Return the [x, y] coordinate for the center point of the cell that contains the specified text.  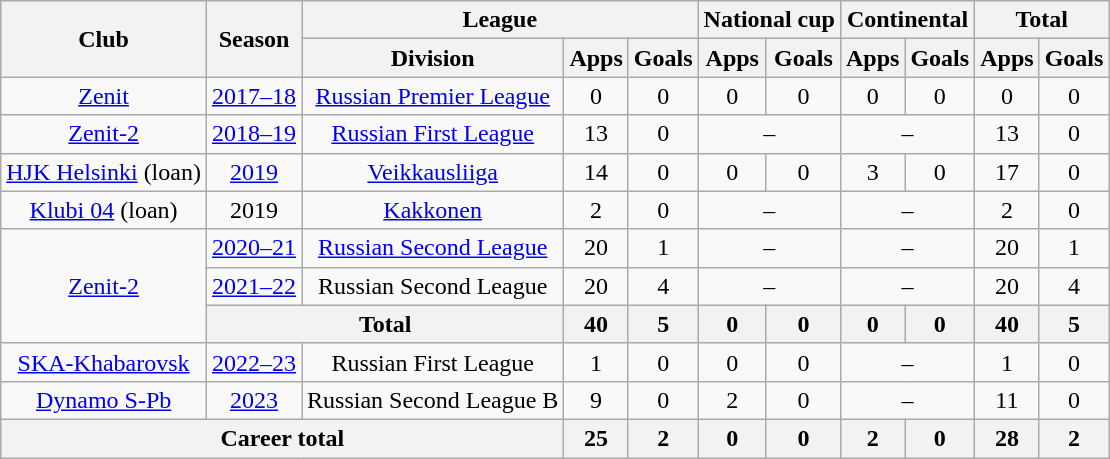
Division [433, 58]
HJK Helsinki (loan) [104, 172]
Kakkonen [433, 210]
28 [1007, 438]
Dynamo S-Pb [104, 400]
3 [872, 172]
2018–19 [254, 134]
Continental [907, 20]
25 [596, 438]
Zenit [104, 96]
League [500, 20]
2017–18 [254, 96]
Veikkausliiga [433, 172]
Club [104, 39]
2021–22 [254, 286]
Russian Second League B [433, 400]
National cup [769, 20]
Career total [282, 438]
Russian Premier League [433, 96]
2023 [254, 400]
Season [254, 39]
SKA-Khabarovsk [104, 362]
Klubi 04 (loan) [104, 210]
11 [1007, 400]
2022–23 [254, 362]
2020–21 [254, 248]
9 [596, 400]
17 [1007, 172]
14 [596, 172]
